Determine the [x, y] coordinate at the center of the cell enclosing the given text.  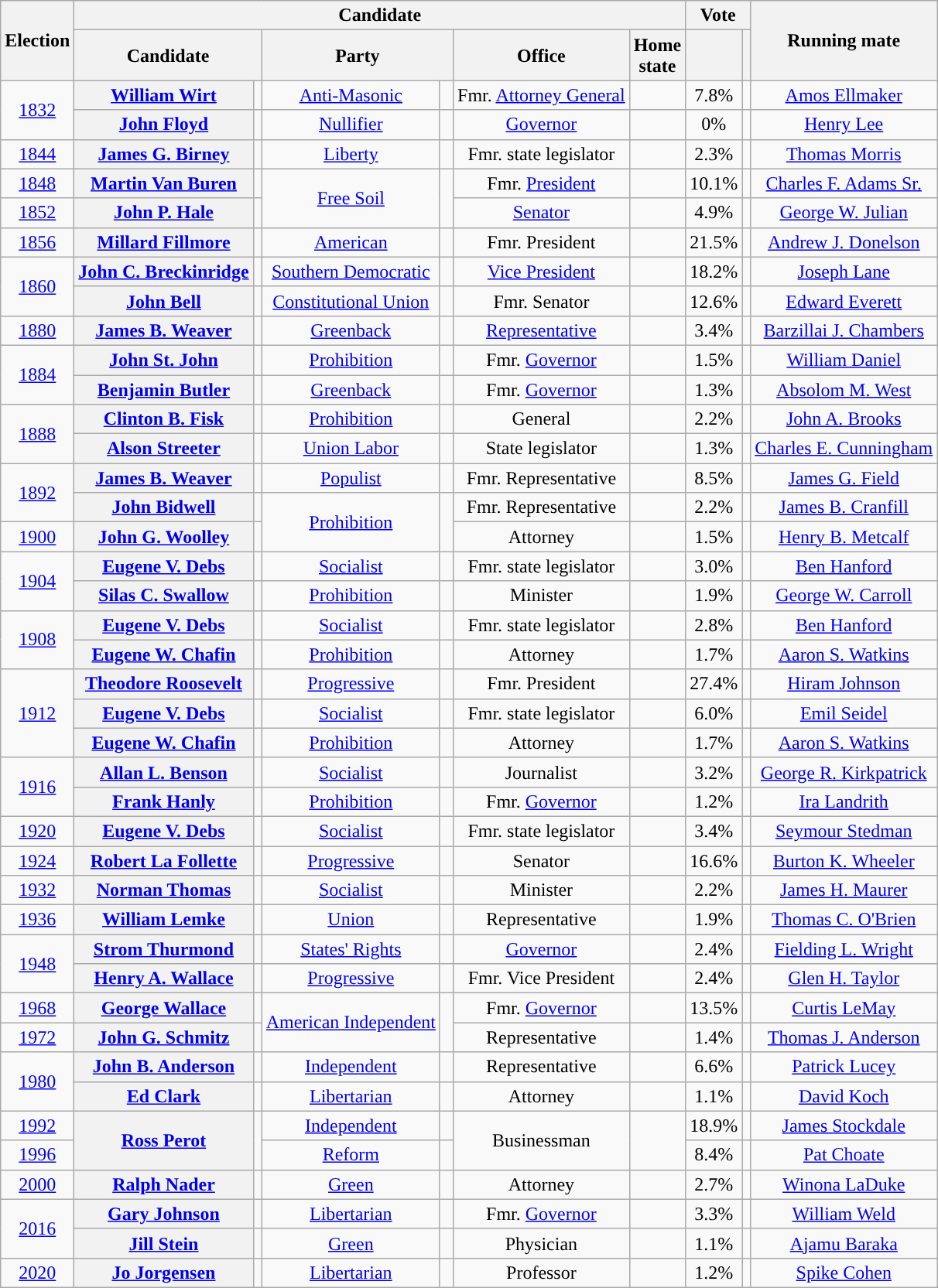
1888 [37, 434]
Thomas J. Anderson [844, 1037]
Union Labor [351, 449]
State legislator [542, 449]
George Wallace [164, 1008]
Fmr. Attorney General [542, 95]
Jo Jorgensen [164, 1273]
John Floyd [164, 125]
John Bell [164, 301]
States' Rights [351, 949]
1860 [37, 286]
Emil Seidel [844, 713]
Physician [542, 1243]
1996 [37, 1155]
1856 [37, 242]
3.2% [714, 772]
1.4% [714, 1037]
Jill Stein [164, 1243]
Businessman [542, 1140]
Fmr. Senator [542, 301]
Fielding L. Wright [844, 949]
2016 [37, 1228]
1892 [37, 493]
Vote [718, 15]
John C. Breckinridge [164, 272]
George R. Kirkpatrick [844, 772]
Henry Lee [844, 125]
William Wirt [164, 95]
2020 [37, 1273]
Andrew J. Donelson [844, 242]
Thomas Morris [844, 154]
Journalist [542, 772]
Barzillai J. Chambers [844, 330]
10.1% [714, 183]
John A. Brooks [844, 419]
Pat Choate [844, 1155]
0% [714, 125]
Henry B. Metcalf [844, 537]
Reform [351, 1155]
13.5% [714, 1008]
Nullifier [351, 125]
Robert La Follette [164, 861]
James Stockdale [844, 1126]
Fmr. Vice President [542, 979]
John Bidwell [164, 507]
12.6% [714, 301]
Anti-Masonic [351, 95]
1844 [37, 154]
1908 [37, 640]
George W. Julian [844, 213]
Henry A. Wallace [164, 979]
John G. Schmitz [164, 1037]
Joseph Lane [844, 272]
Norman Thomas [164, 890]
Gary Johnson [164, 1214]
Ralph Nader [164, 1184]
American Independent [351, 1023]
1980 [37, 1081]
Absolom M. West [844, 389]
Alson Streeter [164, 449]
16.6% [714, 861]
Ed Clark [164, 1096]
1916 [37, 787]
John G. Woolley [164, 537]
Ross Perot [164, 1140]
1968 [37, 1008]
Hiram Johnson [844, 684]
Populist [351, 478]
Party [358, 56]
Benjamin Butler [164, 389]
General [542, 419]
1912 [37, 713]
Ira Landrith [844, 801]
6.0% [714, 713]
1904 [37, 581]
Spike Cohen [844, 1273]
William Daniel [844, 360]
Charles E. Cunningham [844, 449]
James G. Field [844, 478]
Southern Democratic [351, 272]
1972 [37, 1037]
2.7% [714, 1184]
8.5% [714, 478]
John St. John [164, 360]
American [351, 242]
Frank Hanly [164, 801]
Patrick Lucey [844, 1067]
Curtis LeMay [844, 1008]
Seymour Stedman [844, 831]
George W. Carroll [844, 596]
1924 [37, 861]
Professor [542, 1273]
Running mate [844, 40]
Allan L. Benson [164, 772]
Burton K. Wheeler [844, 861]
Glen H. Taylor [844, 979]
7.8% [714, 95]
Vice President [542, 272]
James B. Cranfill [844, 507]
4.9% [714, 213]
John B. Anderson [164, 1067]
1936 [37, 920]
21.5% [714, 242]
Free Soil [351, 198]
1848 [37, 183]
8.4% [714, 1155]
Union [351, 920]
2.8% [714, 625]
1832 [37, 110]
David Koch [844, 1096]
18.2% [714, 272]
Charles F. Adams Sr. [844, 183]
Thomas C. O'Brien [844, 920]
John P. Hale [164, 213]
1900 [37, 537]
Strom Thurmond [164, 949]
1932 [37, 890]
Millard Fillmore [164, 242]
William Weld [844, 1214]
Silas C. Swallow [164, 596]
1948 [37, 964]
Constitutional Union [351, 301]
Liberty [351, 154]
Martin Van Buren [164, 183]
James G. Birney [164, 154]
3.0% [714, 566]
2000 [37, 1184]
Theodore Roosevelt [164, 684]
Amos Ellmaker [844, 95]
1880 [37, 330]
Election [37, 40]
Ajamu Baraka [844, 1243]
1852 [37, 213]
1992 [37, 1126]
William Lemke [164, 920]
2.3% [714, 154]
Office [542, 56]
27.4% [714, 684]
3.3% [714, 1214]
18.9% [714, 1126]
Winona LaDuke [844, 1184]
Homestate [657, 56]
1884 [37, 374]
James H. Maurer [844, 890]
1920 [37, 831]
6.6% [714, 1067]
Edward Everett [844, 301]
Clinton B. Fisk [164, 419]
